Determine the [X, Y] coordinate at the center of the cell enclosing the given text.  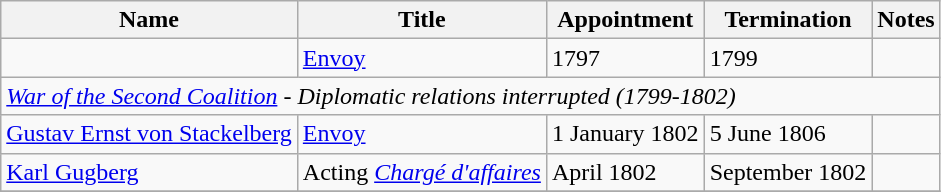
Title [422, 20]
1 January 1802 [625, 134]
September 1802 [788, 172]
Notes [906, 20]
1797 [625, 58]
War of the Second Coalition - Diplomatic relations interrupted (1799-1802) [471, 96]
Appointment [625, 20]
Termination [788, 20]
Name [150, 20]
5 June 1806 [788, 134]
Karl Gugberg [150, 172]
April 1802 [625, 172]
Acting Chargé d'affaires [422, 172]
Gustav Ernst von Stackelberg [150, 134]
1799 [788, 58]
